Detect which cell encompasses the target text, then output its [X, Y] center coordinate. 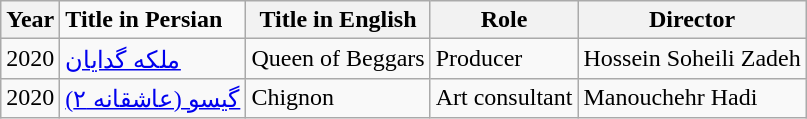
Year [30, 20]
Chignon [338, 98]
ملکه گدایان [153, 59]
گیسو (عاشقانه ۲) [153, 98]
Title in Persian [153, 20]
Producer [504, 59]
Queen of Beggars [338, 59]
Role [504, 20]
Hossein Soheili Zadeh [692, 59]
Director [692, 20]
Art consultant [504, 98]
Manouchehr Hadi [692, 98]
Title in English [338, 20]
